Pinpoint the cell where the given text exists, returning its [x, y] midpoint coordinate. 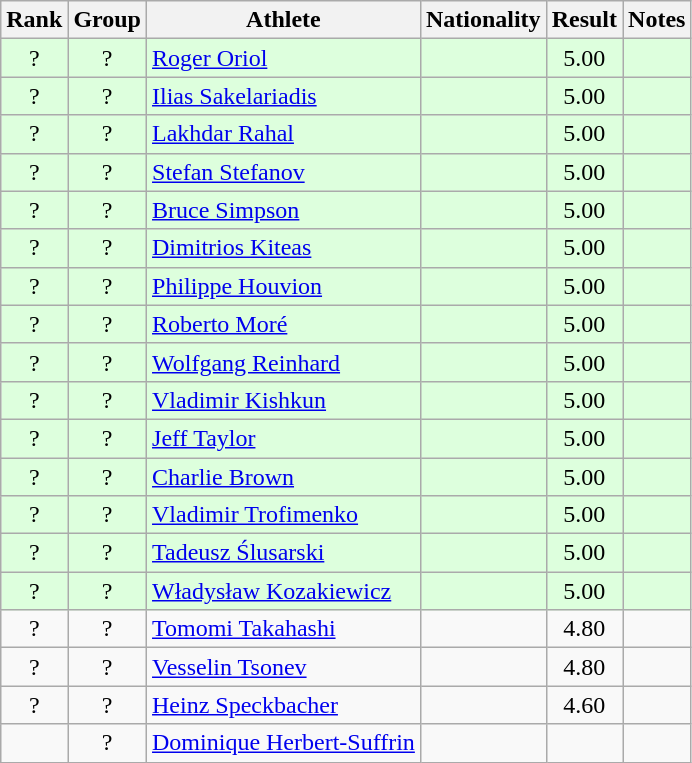
Vladimir Kishkun [284, 400]
Rank [34, 20]
Władysław Kozakiewicz [284, 591]
Jeff Taylor [284, 438]
Nationality [483, 20]
Dominique Herbert-Suffrin [284, 743]
Philippe Houvion [284, 286]
Tomomi Takahashi [284, 629]
Lakhdar Rahal [284, 134]
Athlete [284, 20]
Stefan Stefanov [284, 172]
4.60 [584, 705]
Vladimir Trofimenko [284, 515]
Roger Oriol [284, 58]
Group [108, 20]
Tadeusz Ślusarski [284, 553]
Roberto Moré [284, 324]
Charlie Brown [284, 477]
Wolfgang Reinhard [284, 362]
Ilias Sakelariadis [284, 96]
Vesselin Tsonev [284, 667]
Heinz Speckbacher [284, 705]
Result [584, 20]
Bruce Simpson [284, 210]
Dimitrios Kiteas [284, 248]
Notes [657, 20]
